Scan for the cell matching the given text and deliver its (X, Y) coordinate at center. 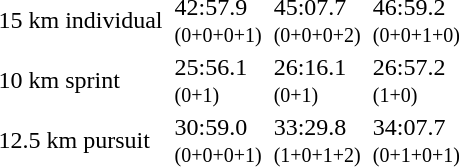
25:56.1(0+1) (218, 80)
26:16.1(0+1) (317, 80)
